Determine the [X, Y] coordinate at the center of the cell enclosing the given text.  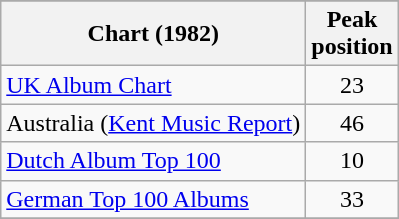
23 [352, 85]
Peakposition [352, 34]
33 [352, 199]
Australia (Kent Music Report) [154, 123]
Dutch Album Top 100 [154, 161]
UK Album Chart [154, 85]
German Top 100 Albums [154, 199]
46 [352, 123]
Chart (1982) [154, 34]
10 [352, 161]
